Determine the [x, y] coordinate at the center of the cell enclosing the given text.  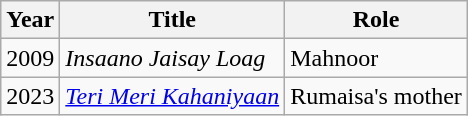
2009 [30, 58]
Insaano Jaisay Loag [172, 58]
Role [376, 20]
Year [30, 20]
Title [172, 20]
2023 [30, 96]
Rumaisa's mother [376, 96]
Mahnoor [376, 58]
Teri Meri Kahaniyaan [172, 96]
